Provide the [x, y] coordinate of the cell's center where the given text is located.  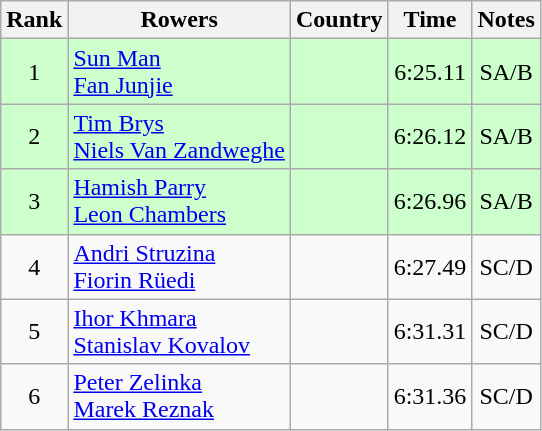
6:26.96 [430, 202]
Time [430, 20]
1 [34, 72]
Tim BrysNiels Van Zandweghe [180, 136]
5 [34, 332]
2 [34, 136]
Peter ZelinkaMarek Reznak [180, 396]
6:27.49 [430, 266]
6 [34, 396]
3 [34, 202]
6:25.11 [430, 72]
Hamish ParryLeon Chambers [180, 202]
4 [34, 266]
6:31.36 [430, 396]
Ihor KhmaraStanislav Kovalov [180, 332]
Country [339, 20]
Andri StruzinaFiorin Rüedi [180, 266]
Sun ManFan Junjie [180, 72]
Rowers [180, 20]
Rank [34, 20]
Notes [506, 20]
6:31.31 [430, 332]
6:26.12 [430, 136]
